Output the [x, y] coordinate of the center of the cell containing the given text.  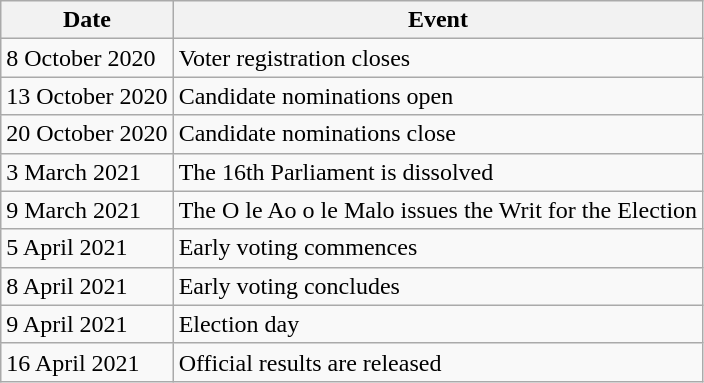
9 March 2021 [87, 210]
3 March 2021 [87, 172]
5 April 2021 [87, 248]
Voter registration closes [438, 58]
8 April 2021 [87, 286]
Early voting commences [438, 248]
8 October 2020 [87, 58]
Candidate nominations close [438, 134]
Early voting concludes [438, 286]
16 April 2021 [87, 362]
9 April 2021 [87, 324]
13 October 2020 [87, 96]
Official results are released [438, 362]
20 October 2020 [87, 134]
Date [87, 20]
The O le Ao o le Malo issues the Writ for the Election [438, 210]
Election day [438, 324]
The 16th Parliament is dissolved [438, 172]
Candidate nominations open [438, 96]
Event [438, 20]
